Extract the (X, Y) coordinate from the center of the cell holding the provided text.  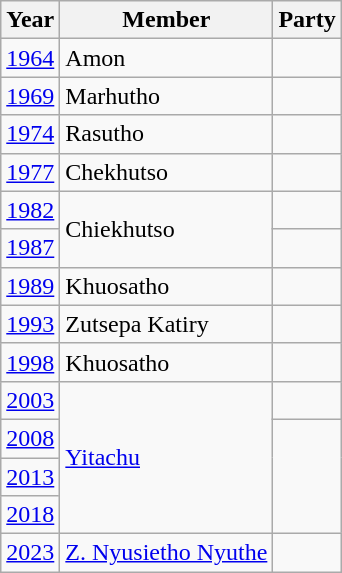
Marhutho (166, 96)
Z. Nyusietho Nyuthe (166, 553)
Year (30, 20)
2013 (30, 477)
Rasutho (166, 134)
Amon (166, 58)
Party (307, 20)
1993 (30, 324)
1998 (30, 362)
Chiekhutso (166, 229)
1989 (30, 286)
Member (166, 20)
Chekhutso (166, 172)
1987 (30, 248)
1964 (30, 58)
1977 (30, 172)
2008 (30, 438)
2023 (30, 553)
2018 (30, 515)
1974 (30, 134)
1969 (30, 96)
Zutsepa Katiry (166, 324)
2003 (30, 400)
Yitachu (166, 457)
1982 (30, 210)
